Pinpoint the cell where the given text exists, returning its (x, y) midpoint coordinate. 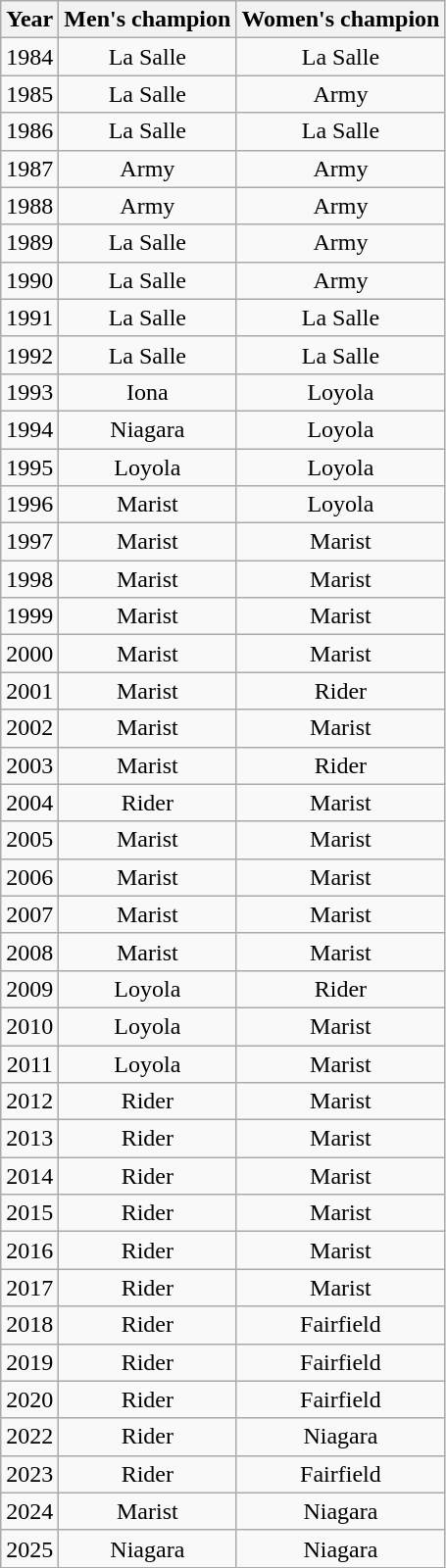
1990 (29, 280)
2009 (29, 989)
2013 (29, 1139)
1991 (29, 318)
Women's champion (341, 20)
2011 (29, 1063)
1993 (29, 392)
2010 (29, 1026)
1999 (29, 616)
2002 (29, 728)
2025 (29, 1548)
2007 (29, 914)
2000 (29, 654)
1988 (29, 206)
2012 (29, 1102)
Iona (147, 392)
1984 (29, 57)
2008 (29, 952)
1992 (29, 355)
2019 (29, 1362)
2001 (29, 691)
2017 (29, 1288)
2006 (29, 877)
1994 (29, 429)
2024 (29, 1511)
2020 (29, 1399)
2023 (29, 1474)
1985 (29, 94)
1996 (29, 505)
1995 (29, 467)
2018 (29, 1325)
2022 (29, 1437)
2014 (29, 1176)
1997 (29, 542)
Year (29, 20)
2016 (29, 1250)
1998 (29, 579)
1989 (29, 243)
2003 (29, 765)
Men's champion (147, 20)
2005 (29, 840)
1987 (29, 169)
2004 (29, 803)
2015 (29, 1213)
1986 (29, 131)
